Provide the (X, Y) coordinate of the cell's center where the given text is located.  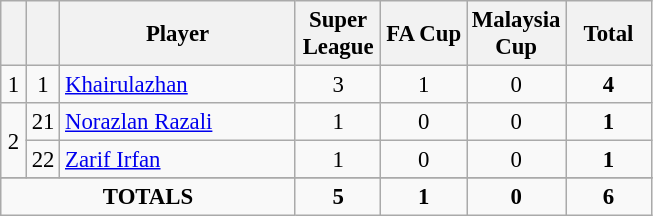
Norazlan Razali (178, 122)
Khairulazhan (178, 85)
Player (178, 34)
21 (42, 122)
Super League (338, 34)
Total (609, 34)
22 (42, 160)
Zarif Irfan (178, 160)
Malaysia Cup (516, 34)
2 (14, 140)
FA Cup (424, 34)
4 (609, 85)
6 (609, 197)
5 (338, 197)
TOTALS (148, 197)
3 (338, 85)
